Provide the (X, Y) coordinate of the cell's center where the given text is located.  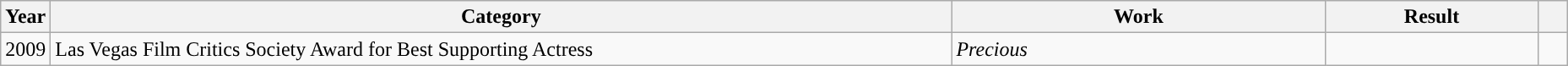
Year (25, 17)
Work (1138, 17)
Category (502, 17)
2009 (25, 49)
Precious (1138, 49)
Las Vegas Film Critics Society Award for Best Supporting Actress (502, 49)
Result (1432, 17)
